For the text-containing cell, return its midpoint in (x, y) coordinate format. 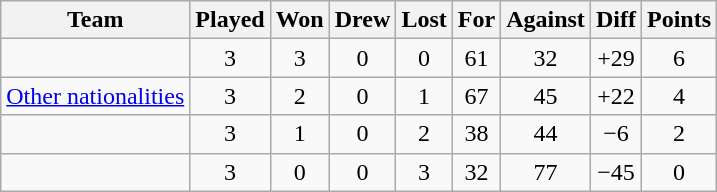
Won (300, 20)
61 (476, 58)
Other nationalities (96, 96)
Diff (616, 20)
Points (678, 20)
45 (546, 96)
44 (546, 134)
−6 (616, 134)
For (476, 20)
Lost (424, 20)
Played (230, 20)
+22 (616, 96)
4 (678, 96)
Drew (362, 20)
−45 (616, 172)
38 (476, 134)
67 (476, 96)
Against (546, 20)
77 (546, 172)
+29 (616, 58)
Team (96, 20)
6 (678, 58)
